Return [X, Y] of the center of cell containing provided text 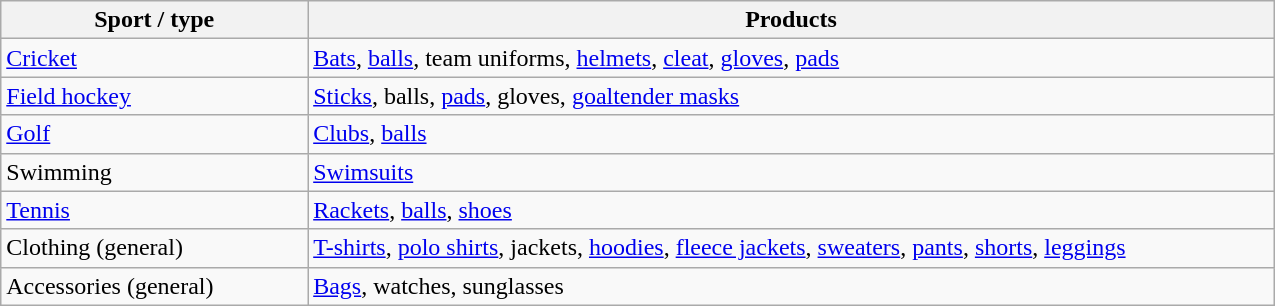
Clubs, balls [792, 134]
Sticks, balls, pads, gloves, goaltender masks [792, 96]
Clothing (general) [154, 248]
Swimsuits [792, 172]
Accessories (general) [154, 286]
Sport / type [154, 20]
Swimming [154, 172]
T-shirts, polo shirts, jackets, hoodies, fleece jackets, sweaters, pants, shorts, leggings [792, 248]
Rackets, balls, shoes [792, 210]
Bats, balls, team uniforms, helmets, cleat, gloves, pads [792, 58]
Products [792, 20]
Golf [154, 134]
Field hockey [154, 96]
Cricket [154, 58]
Bags, watches, sunglasses [792, 286]
Tennis [154, 210]
